Detect which cell encompasses the target text, then output its [X, Y] center coordinate. 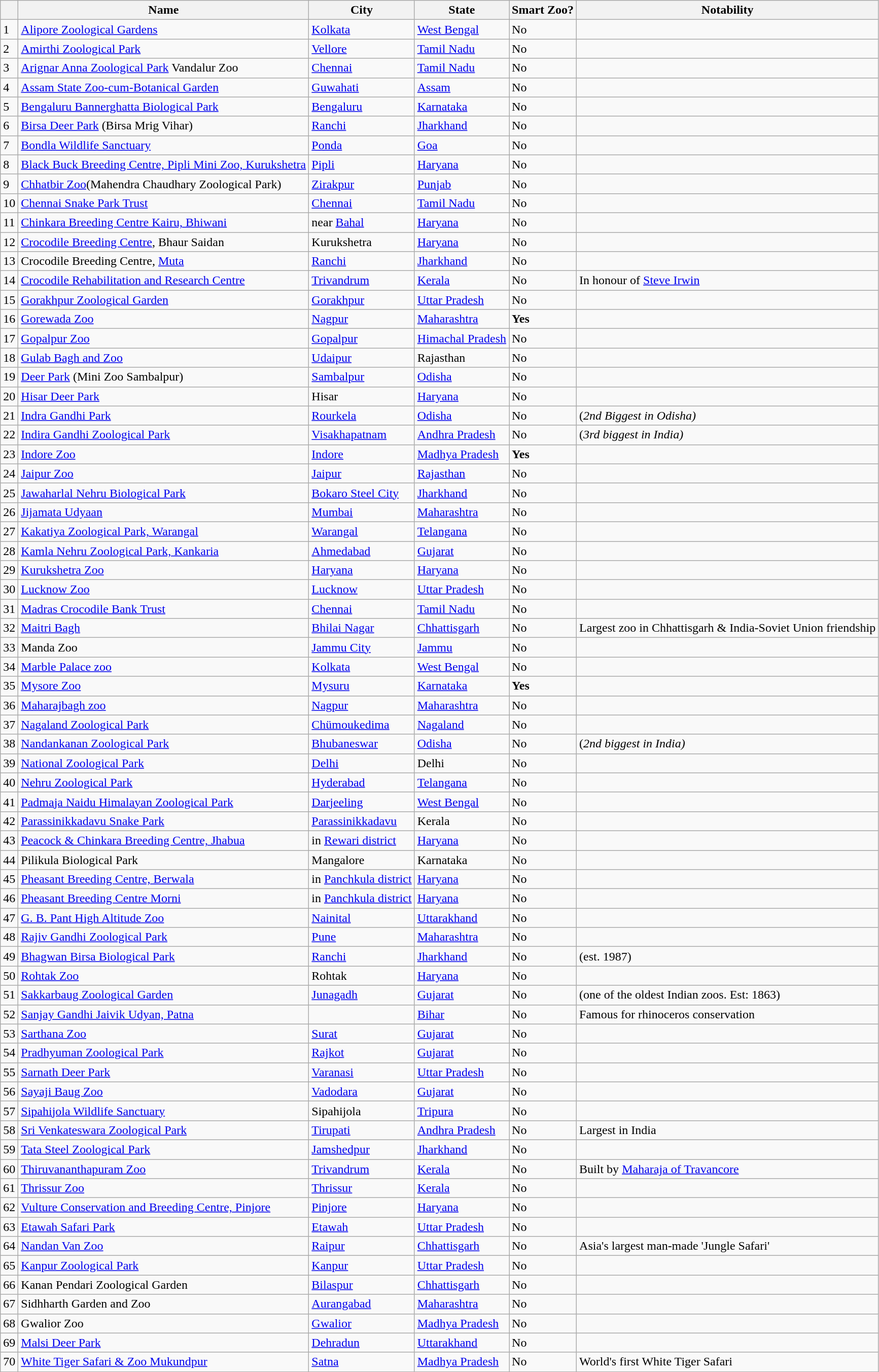
White Tiger Safari & Zoo Mukundpur [163, 1362]
Sarthana Zoo [163, 1034]
Manda Zoo [163, 647]
56 [9, 1091]
Parassinikkadavu Snake Park [163, 821]
47 [9, 918]
32 [9, 628]
66 [9, 1285]
Nandankanan Zoological Park [163, 744]
19 [9, 377]
Sipahijola [362, 1111]
Jamshedpur [362, 1149]
51 [9, 995]
Indore Zoo [163, 454]
70 [9, 1362]
(2nd Biggest in Odisha) [727, 416]
Ahmedabad [362, 551]
36 [9, 705]
(one of the oldest Indian zoos. Est: 1863) [727, 995]
29 [9, 570]
Kakatiya Zoological Park, Warangal [163, 531]
Kanpur [362, 1265]
Jaipur [362, 473]
20 [9, 396]
10 [9, 203]
64 [9, 1246]
59 [9, 1149]
Chümoukedima [362, 725]
Madras Crocodile Bank Trust [163, 609]
Himachal Pradesh [462, 338]
Darjeeling [362, 802]
Gwalior Zoo [163, 1323]
Sidhharth Garden and Zoo [163, 1304]
Gopalpur Zoo [163, 338]
Kurukshetra [362, 242]
25 [9, 493]
24 [9, 473]
Kamla Nehru Zoological Park, Kankaria [163, 551]
1 [9, 29]
39 [9, 763]
Notability [727, 10]
Arignar Anna Zoological Park Vandalur Zoo [163, 68]
Dehradun [362, 1343]
Tirupati [362, 1130]
68 [9, 1323]
Jaipur Zoo [163, 473]
Name [163, 10]
Crocodile Rehabilitation and Research Centre [163, 281]
Goa [462, 145]
18 [9, 358]
Assam [462, 87]
Smart Zoo? [543, 10]
Amirthi Zoological Park [163, 49]
State [462, 10]
17 [9, 338]
Jammu [462, 647]
Mumbai [362, 512]
Birsa Deer Park (Birsa Mrig Vihar) [163, 126]
55 [9, 1072]
Rajkot [362, 1053]
31 [9, 609]
16 [9, 319]
Zirakpur [362, 184]
Mysuru [362, 686]
Built by Maharaja of Travancore [727, 1169]
Junagadh [362, 995]
Udaipur [362, 358]
57 [9, 1111]
9 [9, 184]
Hisar [362, 396]
Warangal [362, 531]
34 [9, 667]
46 [9, 899]
Asia's largest man-made 'Jungle Safari' [727, 1246]
Largest zoo in Chhattisgarh & India-Soviet Union friendship [727, 628]
Hyderabad [362, 782]
Gulab Bagh and Zoo [163, 358]
Nainital [362, 918]
Crocodile Breeding Centre, Muta [163, 261]
Marble Palace zoo [163, 667]
15 [9, 300]
Lucknow Zoo [163, 590]
Sri Venkateswara Zoological Park [163, 1130]
Sakkarbaug Zoological Garden [163, 995]
69 [9, 1343]
45 [9, 879]
Bokaro Steel City [362, 493]
Gopalpur [362, 338]
Kurukshetra Zoo [163, 570]
Famous for rhinoceros conservation [727, 1014]
Jammu City [362, 647]
Aurangabad [362, 1304]
13 [9, 261]
Deer Park (Mini Zoo Sambalpur) [163, 377]
World's first White Tiger Safari [727, 1362]
Pradhyuman Zoological Park [163, 1053]
2 [9, 49]
Indira Gandhi Zoological Park [163, 435]
50 [9, 976]
Maharajbagh zoo [163, 705]
Peacock & Chinkara Breeding Centre, Jhabua [163, 840]
Nagaland Zoological Park [163, 725]
Rourkela [362, 416]
Chinkara Breeding Centre Kairu, Bhiwani [163, 222]
Ponda [362, 145]
63 [9, 1227]
5 [9, 107]
Visakhapatnam [362, 435]
Pune [362, 937]
8 [9, 164]
28 [9, 551]
Pipli [362, 164]
Gorakhpur Zoological Garden [163, 300]
Chhatbir Zoo(Mahendra Chaudhary Zoological Park) [163, 184]
Pinjore [362, 1208]
Bhubaneswar [362, 744]
In honour of Steve Irwin [727, 281]
in Rewari district [362, 840]
Sambalpur [362, 377]
Vadodara [362, 1091]
Chennai Snake Park Trust [163, 203]
58 [9, 1130]
44 [9, 860]
Thrissur [362, 1188]
(3rd biggest in India) [727, 435]
Surat [362, 1034]
Thiruvananthapuram Zoo [163, 1169]
Rohtak [362, 976]
11 [9, 222]
Thrissur Zoo [163, 1188]
Varanasi [362, 1072]
Bhagwan Birsa Biological Park [163, 956]
65 [9, 1265]
(2nd biggest in India) [727, 744]
48 [9, 937]
Kanpur Zoological Park [163, 1265]
Bondla Wildlife Sanctuary [163, 145]
7 [9, 145]
Black Buck Breeding Centre, Pipli Mini Zoo, Kurukshetra [163, 164]
26 [9, 512]
22 [9, 435]
Jijamata Udyaan [163, 512]
Bengaluru Bannerghatta Biological Park [163, 107]
Sanjay Gandhi Jaivik Udyan, Patna [163, 1014]
41 [9, 802]
23 [9, 454]
Etawah Safari Park [163, 1227]
21 [9, 416]
National Zoological Park [163, 763]
12 [9, 242]
Assam State Zoo-cum-Botanical Garden [163, 87]
43 [9, 840]
Tata Steel Zoological Park [163, 1149]
Nandan Van Zoo [163, 1246]
City [362, 10]
Indra Gandhi Park [163, 416]
Jawaharlal Nehru Biological Park [163, 493]
60 [9, 1169]
67 [9, 1304]
Raipur [362, 1246]
Crocodile Breeding Centre, Bhaur Saidan [163, 242]
Hisar Deer Park [163, 396]
35 [9, 686]
Gorakhpur [362, 300]
Sarnath Deer Park [163, 1072]
42 [9, 821]
Kanan Pendari Zoological Garden [163, 1285]
38 [9, 744]
Bihar [462, 1014]
Malsi Deer Park [163, 1343]
Largest in India [727, 1130]
Mysore Zoo [163, 686]
Indore [362, 454]
6 [9, 126]
33 [9, 647]
Sipahijola Wildlife Sanctuary [163, 1111]
52 [9, 1014]
Pheasant Breeding Centre, Berwala [163, 879]
37 [9, 725]
Tripura [462, 1111]
Vulture Conservation and Breeding Centre, Pinjore [163, 1208]
Maitri Bagh [163, 628]
40 [9, 782]
Etawah [362, 1227]
49 [9, 956]
Sayaji Baug Zoo [163, 1091]
4 [9, 87]
Vellore [362, 49]
Bhilai Nagar [362, 628]
54 [9, 1053]
Bengaluru [362, 107]
(est. 1987) [727, 956]
Lucknow [362, 590]
Rohtak Zoo [163, 976]
61 [9, 1188]
Padmaja Naidu Himalayan Zoological Park [163, 802]
Parassinikkadavu [362, 821]
Nehru Zoological Park [163, 782]
Gwalior [362, 1323]
Pilikula Biological Park [163, 860]
14 [9, 281]
30 [9, 590]
Satna [362, 1362]
Nagaland [462, 725]
Bilaspur [362, 1285]
G. B. Pant High Altitude Zoo [163, 918]
62 [9, 1208]
near Bahal [362, 222]
Punjab [462, 184]
Alipore Zoological Gardens [163, 29]
Gorewada Zoo [163, 319]
53 [9, 1034]
Mangalore [362, 860]
3 [9, 68]
Guwahati [362, 87]
27 [9, 531]
Pheasant Breeding Centre Morni [163, 899]
Rajiv Gandhi Zoological Park [163, 937]
